Locate the cell with the specified text and output its (x, y) center coordinate. 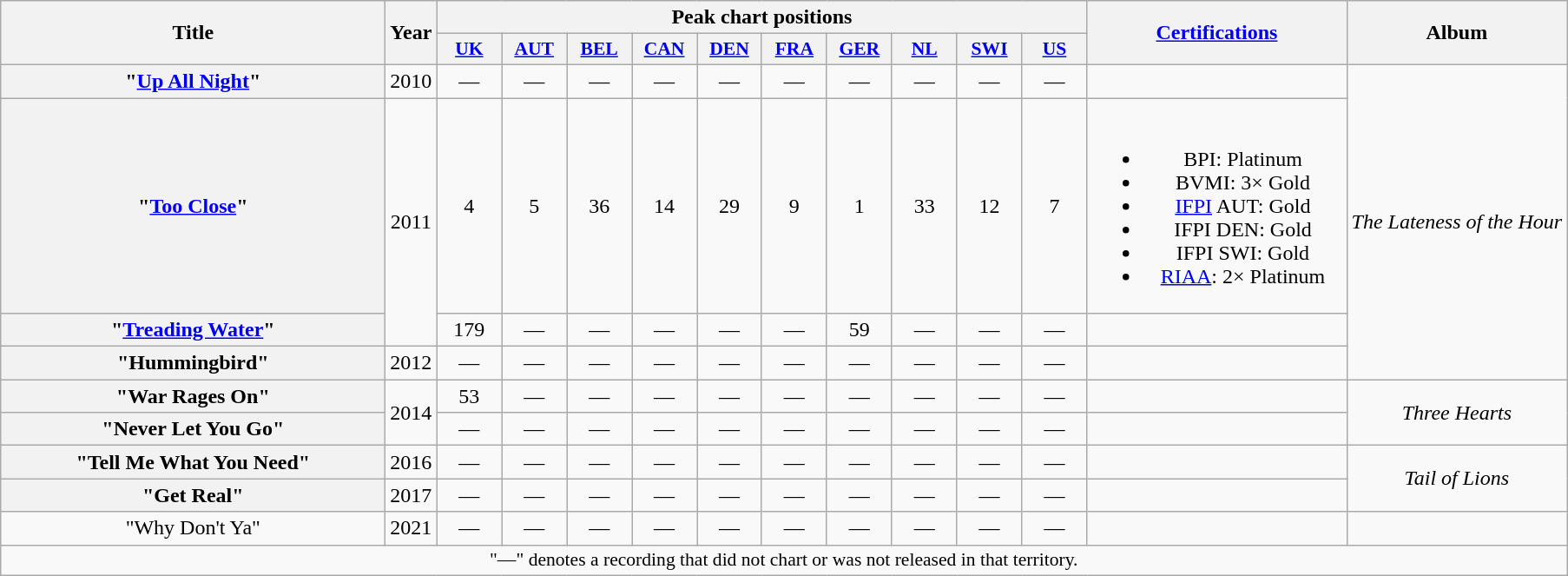
Three Hearts (1457, 413)
Peak chart positions (762, 17)
4 (469, 205)
53 (469, 396)
29 (729, 205)
DEN (729, 50)
"Treading Water" (193, 330)
5 (535, 205)
"Too Close" (193, 205)
Album (1457, 33)
"Tell Me What You Need" (193, 462)
Year (412, 33)
59 (860, 330)
BEL (599, 50)
2010 (412, 81)
2021 (412, 528)
36 (599, 205)
"Hummingbird" (193, 363)
"War Rages On" (193, 396)
7 (1054, 205)
BPI: PlatinumBVMI: 3× GoldIFPI AUT: GoldIFPI DEN: GoldIFPI SWI: GoldRIAA: 2× Platinum (1217, 205)
US (1054, 50)
SWI (990, 50)
2016 (412, 462)
"Why Don't Ya" (193, 528)
Tail of Lions (1457, 479)
NL (924, 50)
"Up All Night" (193, 81)
2011 (412, 222)
FRA (794, 50)
GER (860, 50)
2017 (412, 495)
UK (469, 50)
CAN (665, 50)
2012 (412, 363)
Title (193, 33)
179 (469, 330)
33 (924, 205)
"Never Let You Go" (193, 429)
Certifications (1217, 33)
The Lateness of the Hour (1457, 222)
AUT (535, 50)
1 (860, 205)
14 (665, 205)
9 (794, 205)
"Get Real" (193, 495)
2014 (412, 413)
"—" denotes a recording that did not chart or was not released in that territory. (784, 560)
12 (990, 205)
